Determine the [X, Y] coordinate at the center of the cell enclosing the given text.  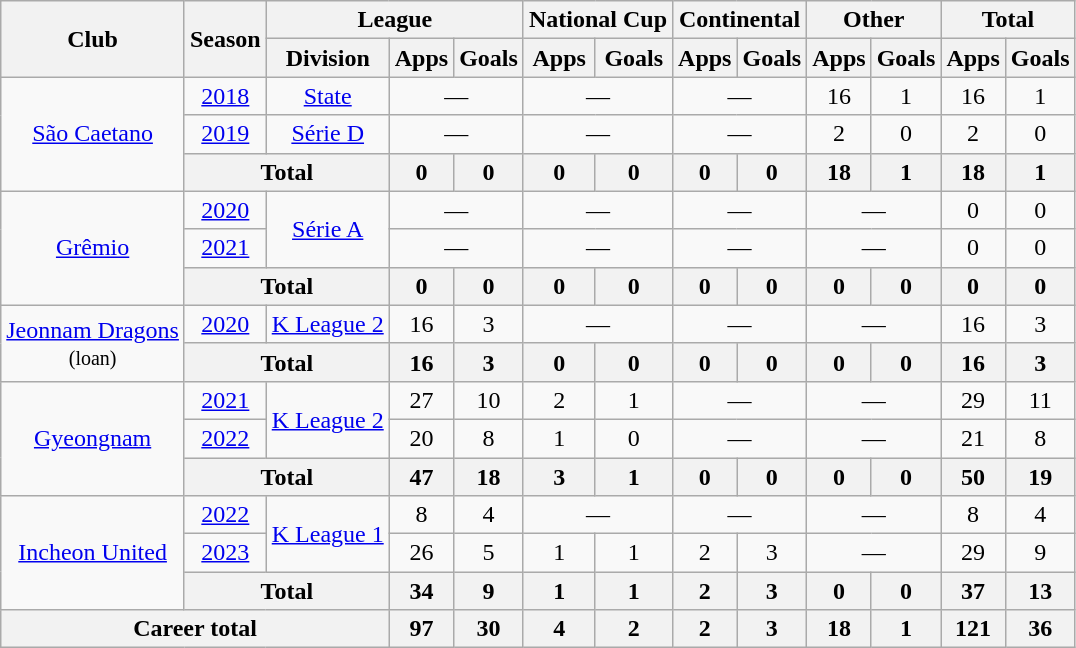
Season [225, 39]
São Caetano [93, 134]
47 [421, 477]
Career total [195, 629]
2018 [225, 96]
Club [93, 39]
20 [421, 438]
21 [973, 438]
34 [421, 591]
121 [973, 629]
Continental [740, 20]
Série D [328, 134]
37 [973, 591]
5 [489, 553]
Gyeongnam [93, 438]
State [328, 96]
Incheon United [93, 553]
30 [489, 629]
13 [1040, 591]
National Cup [598, 20]
2023 [225, 553]
26 [421, 553]
36 [1040, 629]
Série A [328, 229]
50 [973, 477]
Division [328, 58]
97 [421, 629]
Other [874, 20]
Jeonnam Dragons(loan) [93, 343]
League [394, 20]
19 [1040, 477]
Grêmio [93, 248]
27 [421, 400]
11 [1040, 400]
2019 [225, 134]
K League 1 [328, 534]
10 [489, 400]
